Extract the (X, Y) coordinate from the center of the cell holding the provided text.  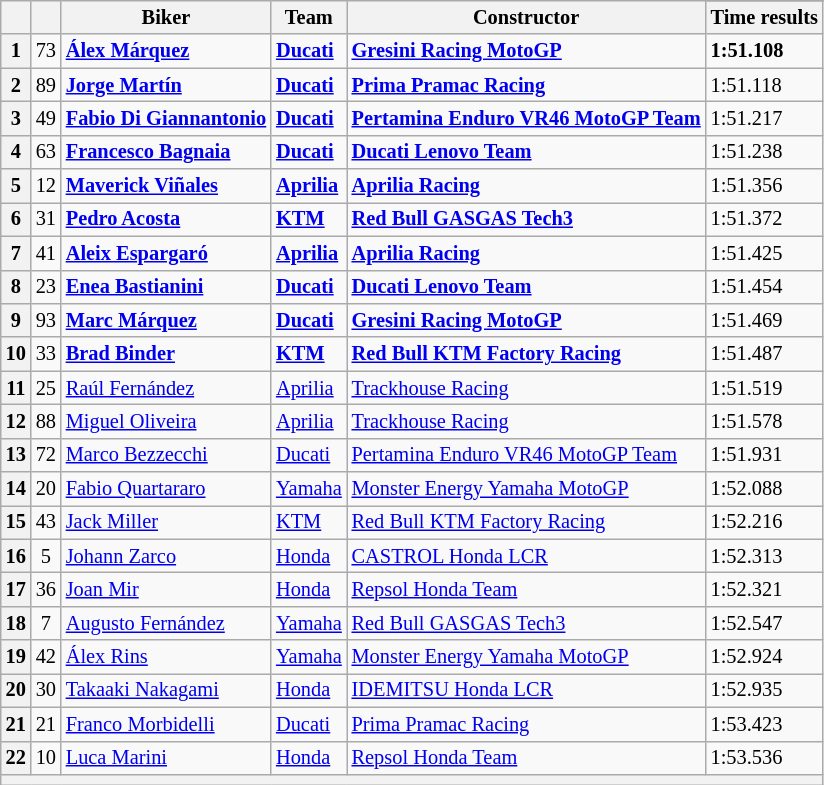
8 (16, 287)
1:52.321 (764, 589)
Marco Bezzecchi (166, 455)
23 (46, 287)
Aleix Espargaró (166, 253)
Constructor (526, 17)
16 (16, 556)
Biker (166, 17)
11 (16, 388)
89 (46, 85)
1:53.423 (764, 724)
2 (16, 85)
3 (16, 118)
1 (16, 51)
15 (16, 522)
Marc Márquez (166, 320)
1:52.924 (764, 657)
Time results (764, 17)
Maverick Viñales (166, 186)
1:51.578 (764, 421)
33 (46, 354)
1:52.547 (764, 623)
1:52.935 (764, 690)
Fabio Quartararo (166, 489)
88 (46, 421)
1:51.519 (764, 388)
25 (46, 388)
Takaaki Nakagami (166, 690)
14 (16, 489)
Luca Marini (166, 758)
17 (16, 589)
19 (16, 657)
Team (309, 17)
1:51.108 (764, 51)
43 (46, 522)
Álex Márquez (166, 51)
1:51.425 (764, 253)
1:51.238 (764, 152)
49 (46, 118)
1:53.536 (764, 758)
Joan Mir (166, 589)
Franco Morbidelli (166, 724)
41 (46, 253)
Raúl Fernández (166, 388)
Jack Miller (166, 522)
72 (46, 455)
93 (46, 320)
1:51.118 (764, 85)
Augusto Fernández (166, 623)
13 (16, 455)
1:51.931 (764, 455)
4 (16, 152)
Álex Rins (166, 657)
Fabio Di Giannantonio (166, 118)
30 (46, 690)
Brad Binder (166, 354)
IDEMITSU Honda LCR (526, 690)
Enea Bastianini (166, 287)
1:51.487 (764, 354)
1:52.216 (764, 522)
1:51.372 (764, 219)
73 (46, 51)
18 (16, 623)
9 (16, 320)
Francesco Bagnaia (166, 152)
1:51.469 (764, 320)
CASTROL Honda LCR (526, 556)
1:52.088 (764, 489)
6 (16, 219)
1:51.217 (764, 118)
Miguel Oliveira (166, 421)
1:51.356 (764, 186)
36 (46, 589)
Johann Zarco (166, 556)
42 (46, 657)
22 (16, 758)
1:52.313 (764, 556)
Pedro Acosta (166, 219)
1:51.454 (764, 287)
31 (46, 219)
Jorge Martín (166, 85)
63 (46, 152)
